Detect which cell encompasses the target text, then output its (X, Y) center coordinate. 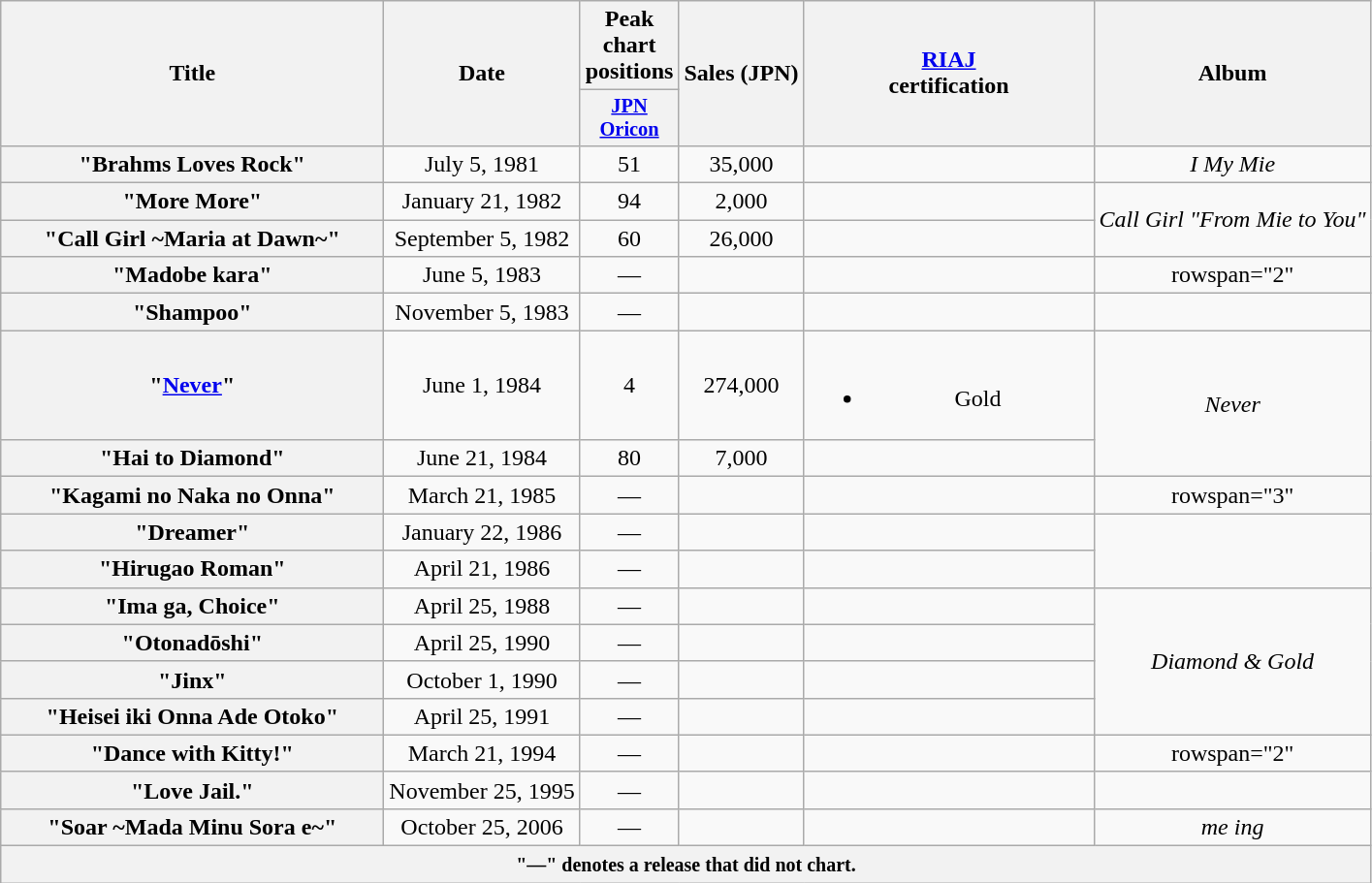
I My Mie (1232, 164)
"Dance with Kitty!" (192, 753)
June 5, 1983 (482, 275)
March 21, 1985 (482, 495)
July 5, 1981 (482, 164)
"Madobe kara" (192, 275)
me ing (1232, 827)
51 (629, 164)
"Call Girl ~Maria at Dawn~" (192, 238)
April 25, 1988 (482, 606)
2,000 (741, 202)
Sales (JPN) (741, 74)
"Heisei iki Onna Ade Otoko" (192, 716)
"Otonadōshi" (192, 643)
35,000 (741, 164)
60 (629, 238)
January 22, 1986 (482, 532)
94 (629, 202)
JPNOricon (629, 118)
Diamond & Gold (1232, 661)
"—" denotes a release that did not chart. (686, 865)
November 25, 1995 (482, 790)
October 25, 2006 (482, 827)
Date (482, 74)
Title (192, 74)
rowspan="3" (1232, 495)
4 (629, 386)
Gold (948, 386)
26,000 (741, 238)
"Brahms Loves Rock" (192, 164)
April 21, 1986 (482, 569)
"Kagami no Naka no Onna" (192, 495)
April 25, 1990 (482, 643)
October 1, 1990 (482, 679)
"Shampoo" (192, 312)
Album (1232, 74)
Call Girl "From Mie to You" (1232, 220)
September 5, 1982 (482, 238)
RIAJcertification (948, 74)
Peak chart positions (629, 46)
"Soar ~Mada Minu Sora e~" (192, 827)
"Never" (192, 386)
March 21, 1994 (482, 753)
274,000 (741, 386)
June 21, 1984 (482, 458)
"Ima ga, Choice" (192, 606)
November 5, 1983 (482, 312)
January 21, 1982 (482, 202)
"More More" (192, 202)
80 (629, 458)
"Jinx" (192, 679)
"Hirugao Roman" (192, 569)
Never (1232, 403)
April 25, 1991 (482, 716)
"Dreamer" (192, 532)
7,000 (741, 458)
"Love Jail." (192, 790)
"Hai to Diamond" (192, 458)
June 1, 1984 (482, 386)
